Provide the (x, y) coordinate of the cell's center where the given text is located.  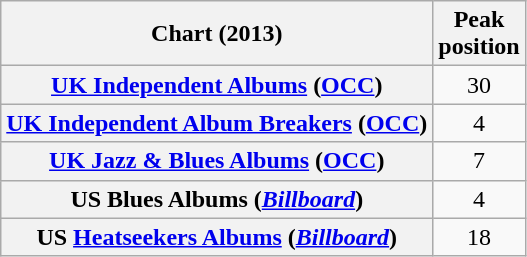
30 (479, 85)
US Blues Albums (Billboard) (217, 199)
UK Independent Album Breakers (OCC) (217, 123)
Chart (2013) (217, 34)
US Heatseekers Albums (Billboard) (217, 237)
Peakposition (479, 34)
UK Independent Albums (OCC) (217, 85)
18 (479, 237)
UK Jazz & Blues Albums (OCC) (217, 161)
7 (479, 161)
